For the text-containing cell, return its midpoint in [X, Y] coordinate format. 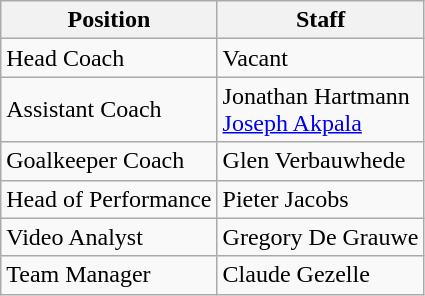
Glen Verbauwhede [320, 161]
Video Analyst [109, 237]
Jonathan Hartmann Joseph Akpala [320, 110]
Position [109, 20]
Pieter Jacobs [320, 199]
Team Manager [109, 275]
Gregory De Grauwe [320, 237]
Staff [320, 20]
Vacant [320, 58]
Assistant Coach [109, 110]
Claude Gezelle [320, 275]
Goalkeeper Coach [109, 161]
Head Coach [109, 58]
Head of Performance [109, 199]
